Find where the given text appears and provide that cell's center as (x, y) coordinate. 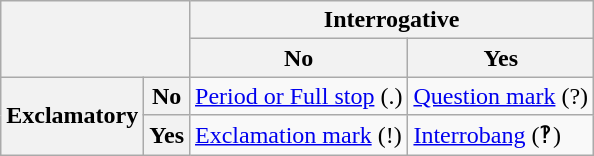
Exclamatory (72, 116)
Interrogative (392, 20)
Exclamation mark (!) (299, 135)
Period or Full stop (.) (299, 96)
Interrobang (‽) (501, 135)
Question mark (?) (501, 96)
